Extract the (X, Y) coordinate from the center of the cell holding the provided text.  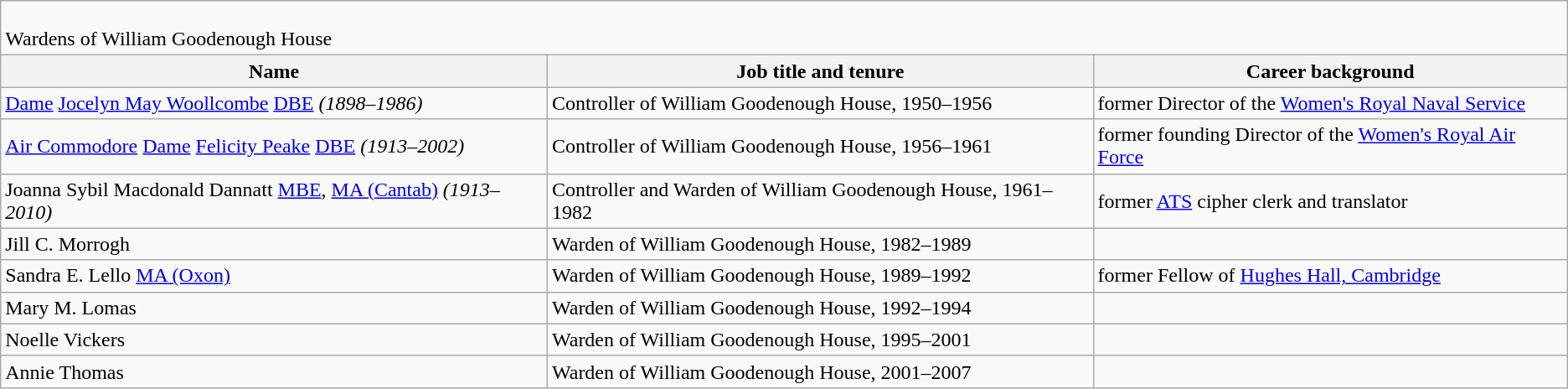
former Fellow of Hughes Hall, Cambridge (1330, 276)
Controller of William Goodenough House, 1956–1961 (820, 146)
Job title and tenure (820, 71)
Warden of William Goodenough House, 1992–1994 (820, 308)
former ATS cipher clerk and translator (1330, 201)
Sandra E. Lello MA (Oxon) (275, 276)
Controller of William Goodenough House, 1950–1956 (820, 103)
Joanna Sybil Macdonald Dannatt MBE, MA (Cantab) (1913–2010) (275, 201)
Air Commodore Dame Felicity Peake DBE (1913–2002) (275, 146)
former founding Director of the Women's Royal Air Force (1330, 146)
former Director of the Women's Royal Naval Service (1330, 103)
Mary M. Lomas (275, 308)
Warden of William Goodenough House, 1995–2001 (820, 340)
Dame Jocelyn May Woollcombe DBE (1898–1986) (275, 103)
Career background (1330, 71)
Wardens of William Goodenough House (784, 29)
Warden of William Goodenough House, 2001–2007 (820, 371)
Annie Thomas (275, 371)
Jill C. Morrogh (275, 244)
Warden of William Goodenough House, 1982–1989 (820, 244)
Name (275, 71)
Controller and Warden of William Goodenough House, 1961–1982 (820, 201)
Warden of William Goodenough House, 1989–1992 (820, 276)
Noelle Vickers (275, 340)
